Capture the cell that displays the provided text and extract its (X, Y) central coordinate. 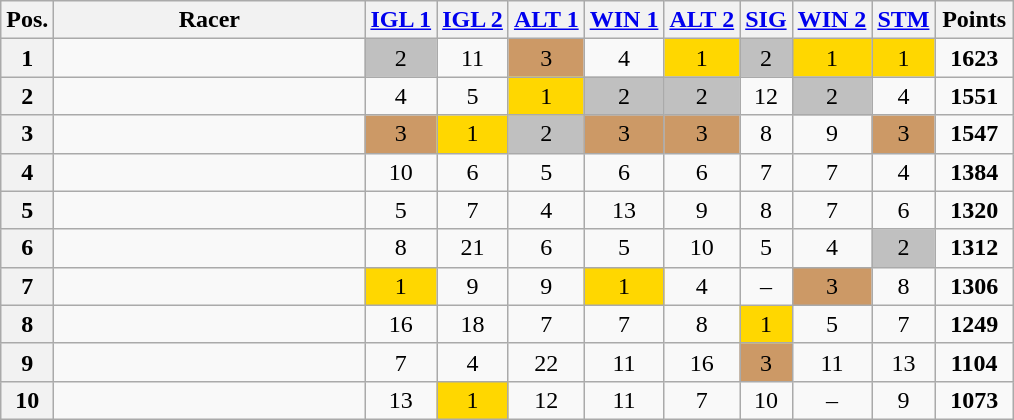
1306 (974, 286)
22 (546, 362)
1073 (974, 400)
1623 (974, 58)
ALT 1 (546, 20)
Racer (210, 20)
1312 (974, 248)
1551 (974, 96)
SIG (766, 20)
Points (974, 20)
IGL 1 (401, 20)
Pos. (28, 20)
1104 (974, 362)
STM (904, 20)
1249 (974, 324)
1320 (974, 210)
1384 (974, 172)
21 (473, 248)
WIN 1 (624, 20)
18 (473, 324)
1547 (974, 134)
WIN 2 (832, 20)
IGL 2 (473, 20)
ALT 2 (702, 20)
